Search for the cell housing the specified text and yield its (x, y) center coordinate. 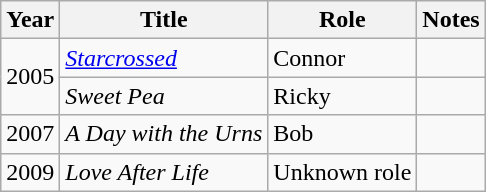
Starcrossed (164, 58)
Sweet Pea (164, 96)
Year (30, 20)
2009 (30, 172)
2007 (30, 134)
2005 (30, 77)
Title (164, 20)
Connor (342, 58)
Love After Life (164, 172)
Ricky (342, 96)
Notes (451, 20)
Bob (342, 134)
Unknown role (342, 172)
Role (342, 20)
A Day with the Urns (164, 134)
